Scan for the cell matching the given text and deliver its [X, Y] coordinate at center. 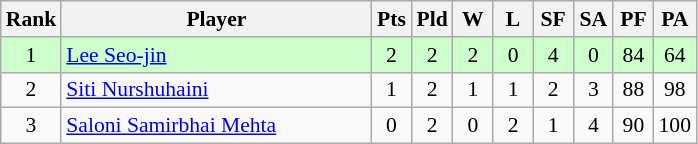
SF [553, 19]
100 [674, 126]
Siti Nurshuhaini [216, 90]
SA [593, 19]
90 [633, 126]
98 [674, 90]
PF [633, 19]
Saloni Samirbhai Mehta [216, 126]
Pld [432, 19]
Lee Seo-jin [216, 55]
64 [674, 55]
PA [674, 19]
84 [633, 55]
L [513, 19]
88 [633, 90]
Rank [32, 19]
W [473, 19]
Pts [391, 19]
Player [216, 19]
